Provide the (X, Y) coordinate of the cell's center where the given text is located.  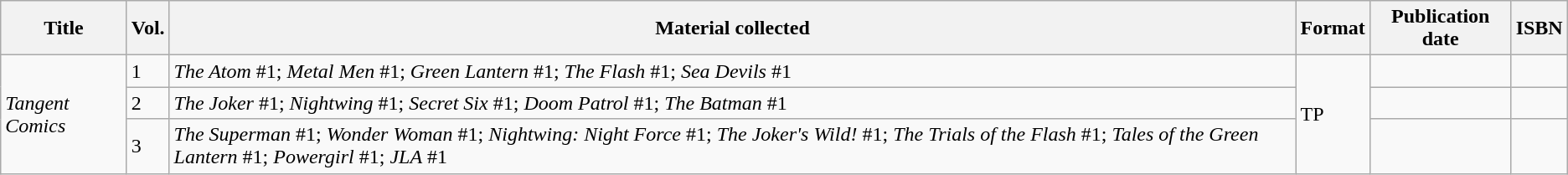
Publication date (1441, 28)
2 (147, 103)
TP (1333, 114)
1 (147, 71)
Material collected (732, 28)
Vol. (147, 28)
The Atom #1; Metal Men #1; Green Lantern #1; The Flash #1; Sea Devils #1 (732, 71)
3 (147, 146)
The Joker #1; Nightwing #1; Secret Six #1; Doom Patrol #1; The Batman #1 (732, 103)
Format (1333, 28)
Tangent Comics (64, 114)
ISBN (1540, 28)
Title (64, 28)
